Scan for the cell matching the given text and deliver its (X, Y) coordinate at center. 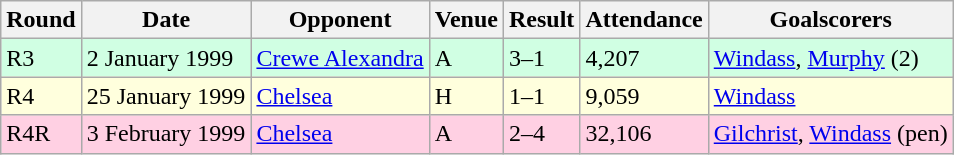
Attendance (644, 20)
R3 (41, 58)
Gilchrist, Windass (pen) (830, 134)
Windass (830, 96)
Goalscorers (830, 20)
3 February 1999 (166, 134)
1–1 (541, 96)
Venue (466, 20)
25 January 1999 (166, 96)
Opponent (340, 20)
R4 (41, 96)
H (466, 96)
Crewe Alexandra (340, 58)
Windass, Murphy (2) (830, 58)
2 January 1999 (166, 58)
3–1 (541, 58)
4,207 (644, 58)
Round (41, 20)
R4R (41, 134)
32,106 (644, 134)
Date (166, 20)
9,059 (644, 96)
2–4 (541, 134)
Result (541, 20)
